Identify which cell holds the provided text, then report its [X, Y] central coordinate. 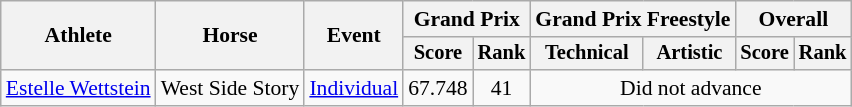
Estelle Wettstein [78, 88]
Individual [354, 88]
Athlete [78, 36]
Horse [230, 36]
West Side Story [230, 88]
Event [354, 36]
Technical [586, 54]
41 [502, 88]
Grand Prix Freestyle [632, 19]
67.748 [438, 88]
Grand Prix [466, 19]
Did not advance [690, 88]
Overall [793, 19]
Artistic [689, 54]
